Scan for the cell matching the given text and deliver its [x, y] coordinate at center. 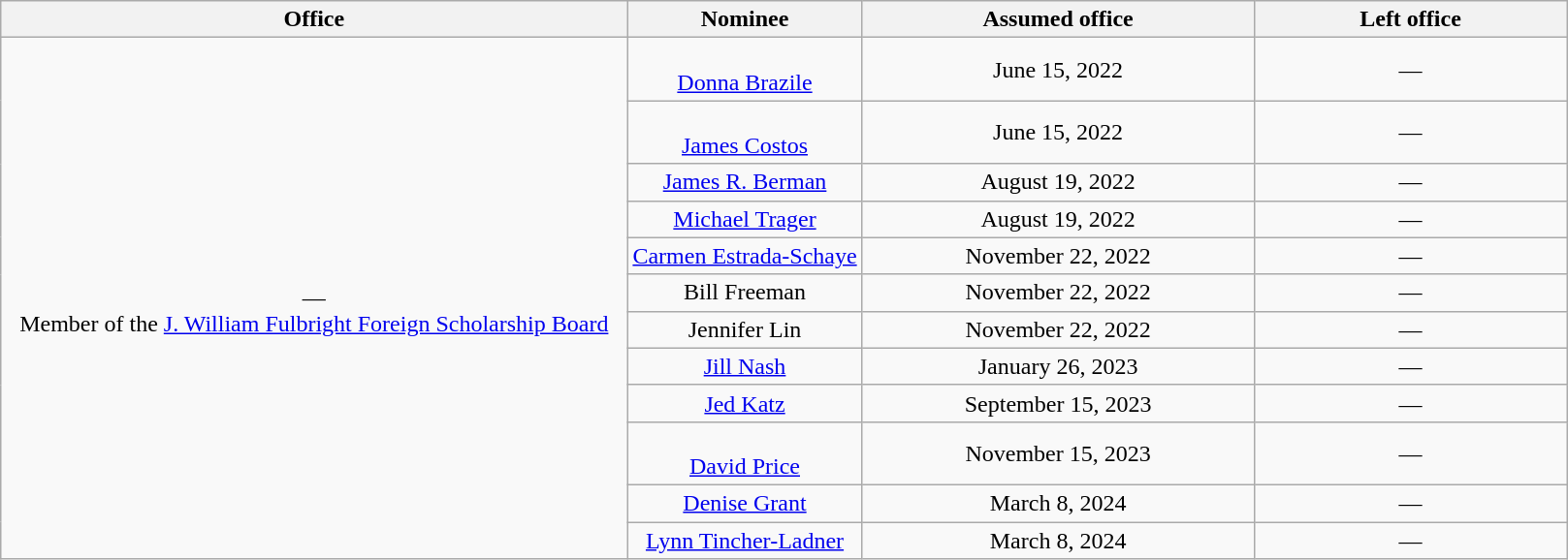
November 15, 2023 [1058, 453]
James R. Berman [745, 182]
Left office [1410, 19]
Lynn Tincher-Ladner [745, 540]
David Price [745, 453]
Denise Grant [745, 503]
Jed Katz [745, 403]
Jennifer Lin [745, 329]
September 15, 2023 [1058, 403]
James Costos [745, 132]
Carmen Estrada-Schaye [745, 256]
Nominee [745, 19]
Michael Trager [745, 219]
January 26, 2023 [1058, 366]
Office [314, 19]
Assumed office [1058, 19]
Jill Nash [745, 366]
Donna Brazile [745, 70]
Bill Freeman [745, 293]
—Member of the J. William Fulbright Foreign Scholarship Board [314, 298]
